Search for the cell housing the specified text and yield its [X, Y] center coordinate. 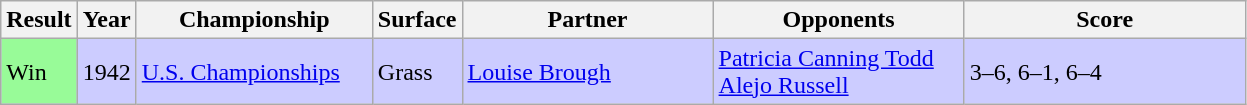
Score [1104, 20]
Grass [417, 72]
1942 [106, 72]
Championship [254, 20]
3–6, 6–1, 6–4 [1104, 72]
Opponents [838, 20]
Surface [417, 20]
Louise Brough [588, 72]
U.S. Championships [254, 72]
Win [39, 72]
Partner [588, 20]
Year [106, 20]
Result [39, 20]
Patricia Canning Todd Alejo Russell [838, 72]
